Locate the cell with the specified text and output its (x, y) center coordinate. 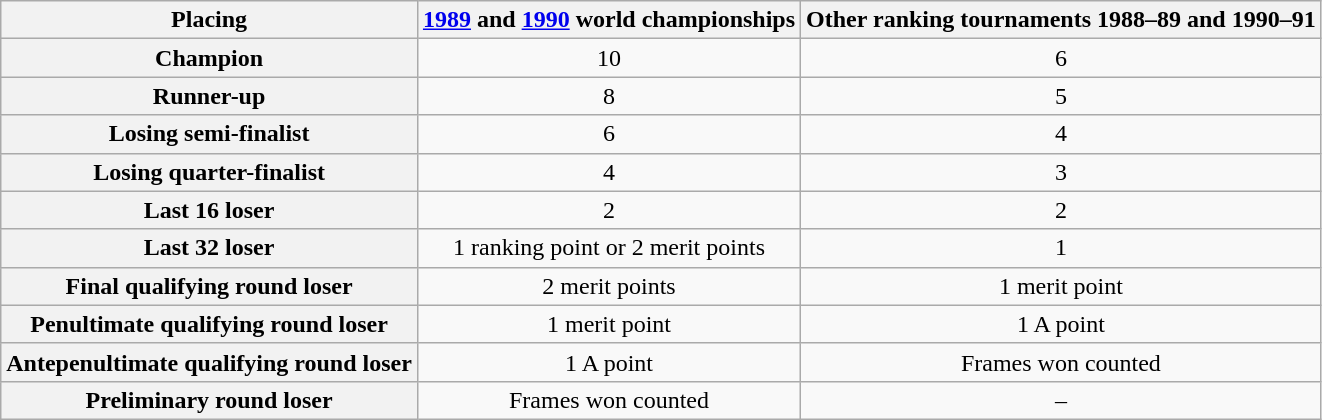
8 (608, 96)
– (1062, 400)
Other ranking tournaments 1988–89 and 1990–91 (1062, 20)
Antepenultimate qualifying round loser (210, 362)
Final qualifying round loser (210, 286)
Champion (210, 58)
Last 32 loser (210, 248)
2 merit points (608, 286)
Preliminary round loser (210, 400)
Placing (210, 20)
1989 and 1990 world championships (608, 20)
Losing semi-finalist (210, 134)
Runner-up (210, 96)
3 (1062, 172)
10 (608, 58)
Losing quarter-finalist (210, 172)
5 (1062, 96)
Last 16 loser (210, 210)
1 (1062, 248)
Penultimate qualifying round loser (210, 324)
1 ranking point or 2 merit points (608, 248)
